Provide the [x, y] coordinate of the cell's center where the given text is located.  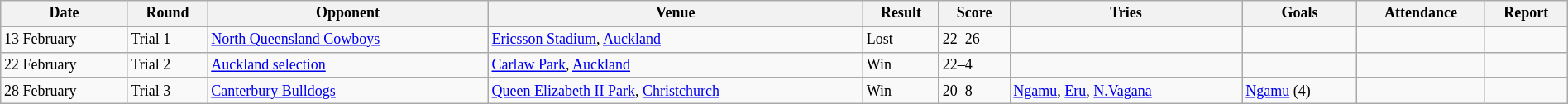
Goals [1300, 13]
Ngamu, Eru, N.Vagana [1126, 91]
Ngamu (4) [1300, 91]
28 February [65, 91]
20–8 [974, 91]
Venue [675, 13]
22 February [65, 64]
Trial 3 [167, 91]
Attendance [1421, 13]
Ericsson Stadium, Auckland [675, 40]
Canterbury Bulldogs [347, 91]
Result [901, 13]
Lost [901, 40]
Round [167, 13]
Opponent [347, 13]
22–4 [974, 64]
13 February [65, 40]
Tries [1126, 13]
Carlaw Park, Auckland [675, 64]
North Queensland Cowboys [347, 40]
Trial 2 [167, 64]
Queen Elizabeth II Park, Christchurch [675, 91]
Auckland selection [347, 64]
Score [974, 13]
Trial 1 [167, 40]
22–26 [974, 40]
Report [1526, 13]
Date [65, 13]
